Find where the given text appears and provide that cell's center as (x, y) coordinate. 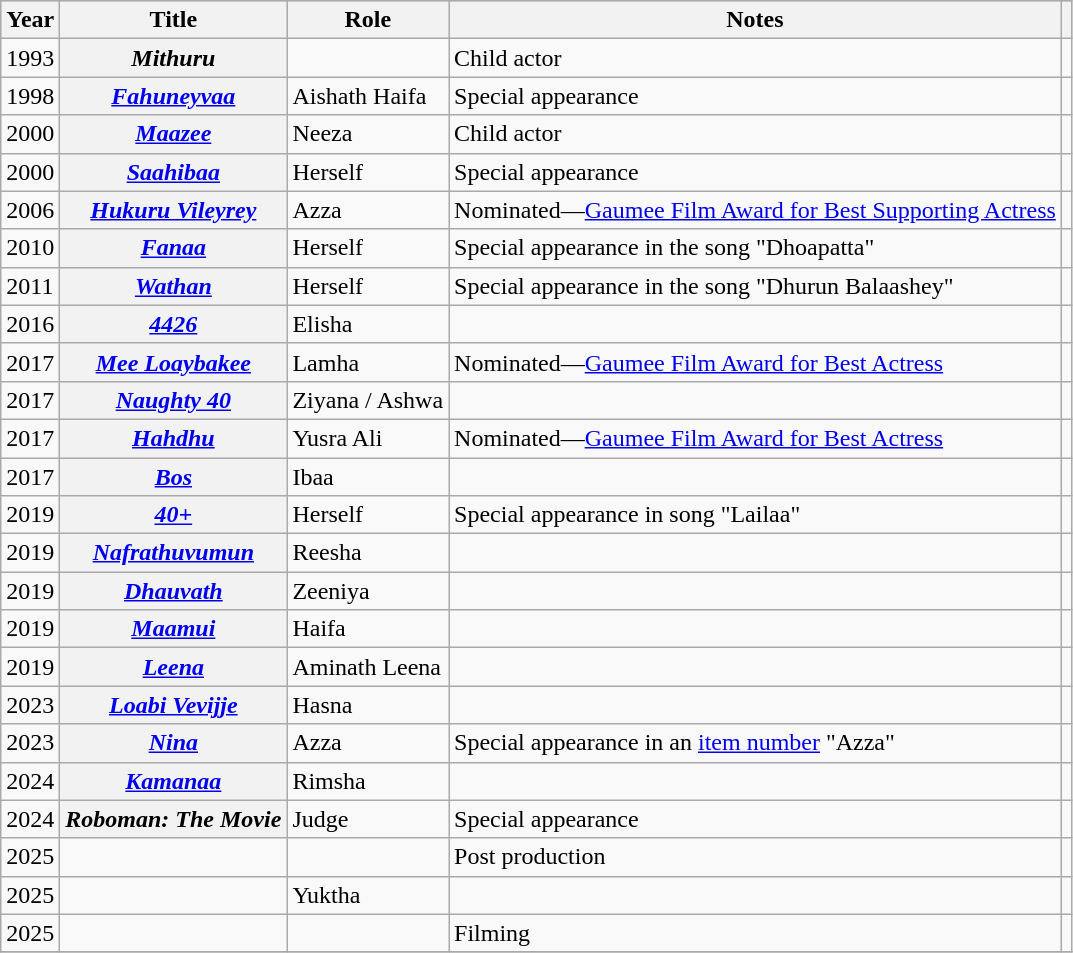
Lamha (368, 362)
Saahibaa (174, 172)
Bos (174, 477)
2006 (30, 210)
Year (30, 20)
Wathan (174, 286)
Hahdhu (174, 438)
Mithuru (174, 58)
Ziyana / Ashwa (368, 400)
Hasna (368, 705)
40+ (174, 515)
Mee Loaybakee (174, 362)
Special appearance in song "Lailaa" (756, 515)
Role (368, 20)
Loabi Vevijje (174, 705)
Title (174, 20)
Nominated—Gaumee Film Award for Best Supporting Actress (756, 210)
Yusra Ali (368, 438)
2016 (30, 324)
Nafrathuvumun (174, 553)
Notes (756, 20)
Naughty 40 (174, 400)
Aishath Haifa (368, 96)
1993 (30, 58)
4426 (174, 324)
Dhauvath (174, 591)
Filming (756, 933)
Post production (756, 857)
Nina (174, 743)
Leena (174, 667)
Special appearance in the song "Dhurun Balaashey" (756, 286)
Special appearance in an item number "Azza" (756, 743)
Judge (368, 819)
2011 (30, 286)
Zeeniya (368, 591)
Rimsha (368, 781)
1998 (30, 96)
Ibaa (368, 477)
Maamui (174, 629)
Fanaa (174, 248)
Aminath Leena (368, 667)
Elisha (368, 324)
Reesha (368, 553)
2010 (30, 248)
Roboman: The Movie (174, 819)
Neeza (368, 134)
Haifa (368, 629)
Fahuneyvaa (174, 96)
Yuktha (368, 895)
Hukuru Vileyrey (174, 210)
Maazee (174, 134)
Special appearance in the song "Dhoapatta" (756, 248)
Kamanaa (174, 781)
